Capture the cell that displays the provided text and extract its [x, y] central coordinate. 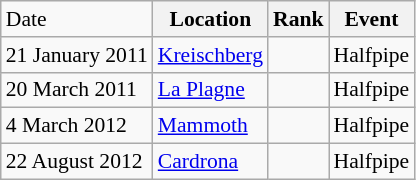
Location [210, 19]
Mammoth [210, 126]
Kreischberg [210, 55]
Cardrona [210, 162]
Date [77, 19]
22 August 2012 [77, 162]
La Plagne [210, 90]
4 March 2012 [77, 126]
Event [372, 19]
20 March 2011 [77, 90]
21 January 2011 [77, 55]
Rank [298, 19]
